Detect which cell encompasses the target text, then output its (x, y) center coordinate. 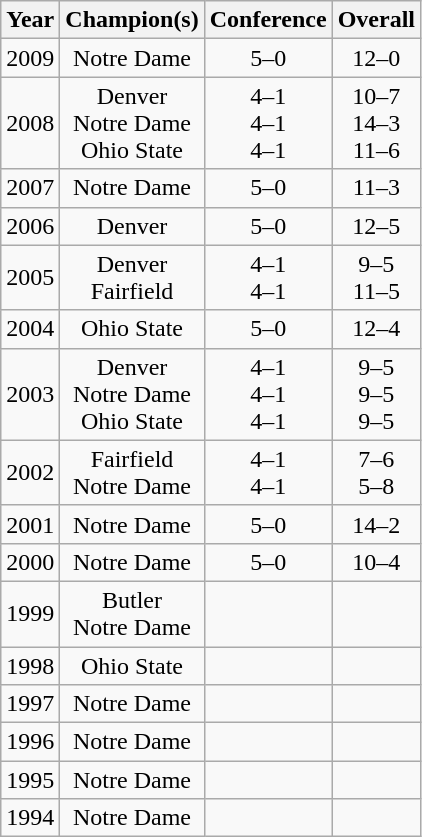
Year (30, 20)
1997 (30, 704)
2009 (30, 58)
2000 (30, 562)
2002 (30, 472)
9–5 9–5 9–5 (376, 394)
Butler Notre Dame (132, 614)
12–5 (376, 226)
2005 (30, 278)
2004 (30, 329)
2006 (30, 226)
Fairfield Notre Dame (132, 472)
1996 (30, 742)
12–4 (376, 329)
11–3 (376, 188)
Champion(s) (132, 20)
9–5 11–5 (376, 278)
2001 (30, 524)
12–0 (376, 58)
1994 (30, 818)
1999 (30, 614)
14–2 (376, 524)
2003 (30, 394)
7–6 5–8 (376, 472)
1995 (30, 780)
1998 (30, 665)
Overall (376, 20)
2008 (30, 123)
2007 (30, 188)
10–4 (376, 562)
10–7 14–3 11–6 (376, 123)
Denver Fairfield (132, 278)
Conference (268, 20)
Denver (132, 226)
